Scan for the cell matching the given text and deliver its (x, y) coordinate at center. 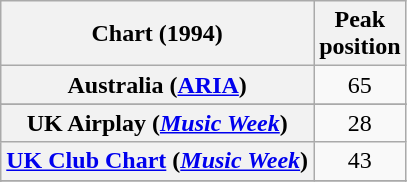
28 (360, 123)
Australia (ARIA) (158, 85)
Chart (1994) (158, 34)
43 (360, 161)
65 (360, 85)
UK Airplay (Music Week) (158, 123)
Peakposition (360, 34)
UK Club Chart (Music Week) (158, 161)
